Return the (X, Y) coordinate for the center point of the cell that contains the specified text.  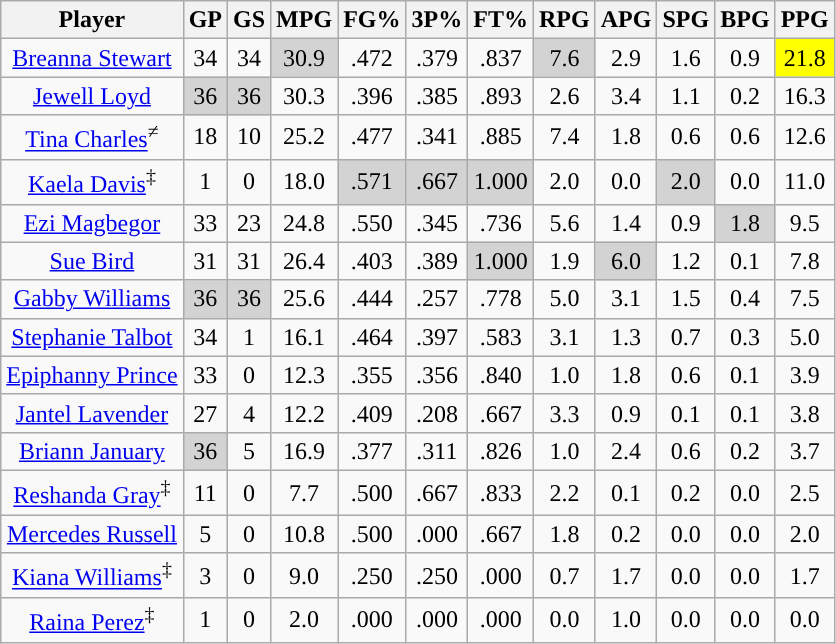
3 (205, 576)
BPG (745, 20)
11 (205, 492)
.397 (437, 337)
Stephanie Talbot (92, 337)
.379 (437, 58)
1.5 (686, 299)
.356 (437, 375)
.885 (501, 138)
MPG (304, 20)
18.0 (304, 182)
Reshanda Gray‡ (92, 492)
.837 (501, 58)
Raina Perez‡ (92, 620)
SPG (686, 20)
.826 (501, 451)
.385 (437, 96)
1.3 (626, 337)
18 (205, 138)
3.8 (804, 413)
1.6 (686, 58)
21.8 (804, 58)
2.9 (626, 58)
.403 (372, 261)
.778 (501, 299)
0.3 (745, 337)
Breanna Stewart (92, 58)
12.2 (304, 413)
10 (250, 138)
16.9 (304, 451)
.444 (372, 299)
16.3 (804, 96)
Player (92, 20)
2.4 (626, 451)
3P% (437, 20)
7.7 (304, 492)
FG% (372, 20)
.477 (372, 138)
FT% (501, 20)
2.6 (565, 96)
.571 (372, 182)
2.5 (804, 492)
4 (250, 413)
27 (205, 413)
Kaela Davis‡ (92, 182)
.833 (501, 492)
9.0 (304, 576)
.840 (501, 375)
Tina Charles≠ (92, 138)
Epiphanny Prince (92, 375)
.472 (372, 58)
.311 (437, 451)
.464 (372, 337)
GS (250, 20)
3.3 (565, 413)
.736 (501, 223)
2.2 (565, 492)
25.6 (304, 299)
7.5 (804, 299)
GP (205, 20)
.409 (372, 413)
24.8 (304, 223)
Ezi Magbegor (92, 223)
.583 (501, 337)
.377 (372, 451)
PPG (804, 20)
25.2 (304, 138)
7.6 (565, 58)
7.8 (804, 261)
0.4 (745, 299)
12.6 (804, 138)
1.1 (686, 96)
APG (626, 20)
1.4 (626, 223)
.257 (437, 299)
11.0 (804, 182)
.396 (372, 96)
10.8 (304, 534)
30.9 (304, 58)
Sue Bird (92, 261)
6.0 (626, 261)
1.9 (565, 261)
9.5 (804, 223)
16.1 (304, 337)
30.3 (304, 96)
Jewell Loyd (92, 96)
Mercedes Russell (92, 534)
Briann January (92, 451)
.341 (437, 138)
.389 (437, 261)
7.4 (565, 138)
.355 (372, 375)
Jantel Lavender (92, 413)
3.4 (626, 96)
.345 (437, 223)
3.9 (804, 375)
.208 (437, 413)
.893 (501, 96)
12.3 (304, 375)
23 (250, 223)
1.2 (686, 261)
Kiana Williams‡ (92, 576)
5.6 (565, 223)
RPG (565, 20)
26.4 (304, 261)
Gabby Williams (92, 299)
3.7 (804, 451)
.550 (372, 223)
